Extract the [X, Y] coordinate from the center of the cell holding the provided text.  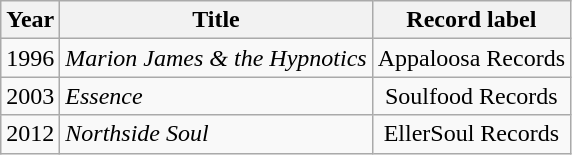
Marion James & the Hypnotics [216, 58]
Northside Soul [216, 134]
2012 [30, 134]
Title [216, 20]
Soulfood Records [471, 96]
Essence [216, 96]
Appaloosa Records [471, 58]
Year [30, 20]
EllerSoul Records [471, 134]
Record label [471, 20]
2003 [30, 96]
1996 [30, 58]
